Return [x, y] of the center of cell containing provided text 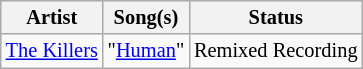
Artist [52, 17]
Song(s) [146, 17]
"Human" [146, 51]
Status [276, 17]
Remixed Recording [276, 51]
The Killers [52, 51]
